Scan for the cell matching the given text and deliver its [x, y] coordinate at center. 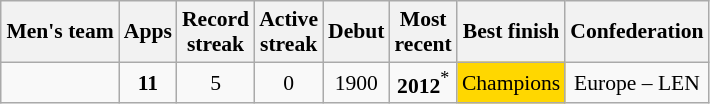
2012* [424, 82]
Mostrecent [424, 32]
Confederation [636, 32]
Recordstreak [216, 32]
Europe – LEN [636, 82]
Debut [356, 32]
Apps [148, 32]
Champions [511, 82]
1900 [356, 82]
0 [288, 82]
11 [148, 82]
Men's team [60, 32]
Activestreak [288, 32]
Best finish [511, 32]
5 [216, 82]
